Output the (x, y) coordinate of the center of the cell containing the given text.  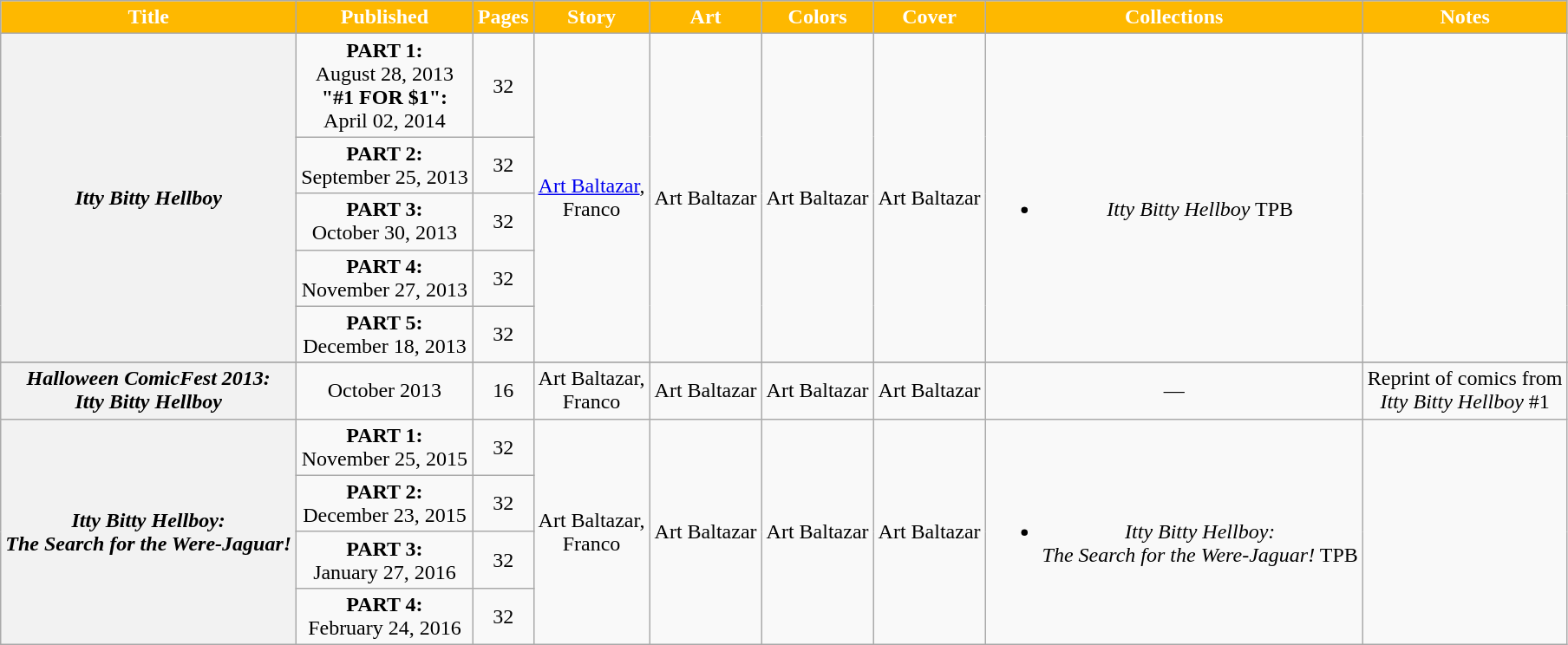
Collections (1174, 17)
Itty Bitty Hellboy:The Search for the Were-Jaguar! TPB (1174, 531)
Itty Bitty Hellboy (149, 198)
Halloween ComicFest 2013:Itty Bitty Hellboy (149, 390)
PART 1:August 28, 2013"#1 FOR $1":April 02, 2014 (385, 85)
PART 2:September 25, 2013 (385, 165)
PART 3:October 30, 2013 (385, 222)
Colors (817, 17)
Title (149, 17)
PART 4:February 24, 2016 (385, 616)
Pages (503, 17)
October 2013 (385, 390)
Itty Bitty Hellboy:The Search for the Were-Jaguar! (149, 531)
16 (503, 390)
Art (706, 17)
Notes (1465, 17)
Story (591, 17)
PART 5:December 18, 2013 (385, 335)
PART 4:November 27, 2013 (385, 277)
Reprint of comics fromItty Bitty Hellboy #1 (1465, 390)
Cover (930, 17)
PART 2:December 23, 2015 (385, 503)
Published (385, 17)
PART 3:January 27, 2016 (385, 560)
Itty Bitty Hellboy TPB (1174, 198)
— (1174, 390)
PART 1:November 25, 2015 (385, 447)
